Determine the [X, Y] coordinate at the center of the cell enclosing the given text.  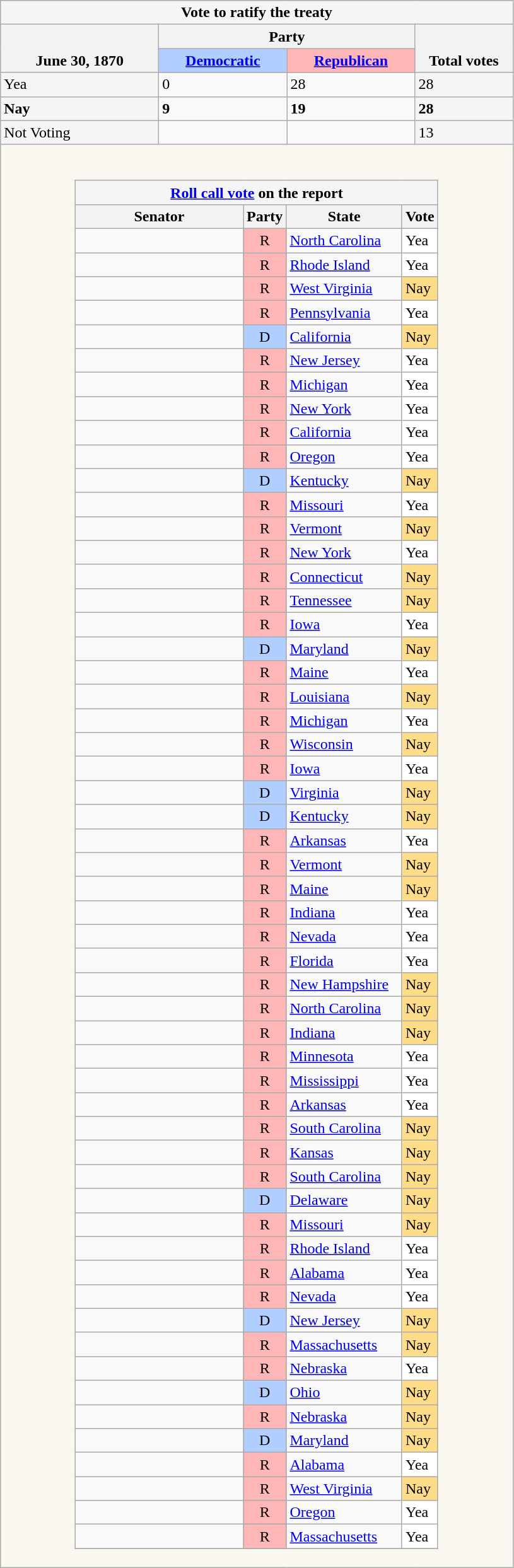
Delaware [344, 1200]
Vote to ratify the treaty [257, 13]
Mississippi [344, 1081]
13 [464, 132]
Minnesota [344, 1057]
Not Voting [79, 132]
Ohio [344, 1393]
Tennessee [344, 600]
9 [223, 108]
Pennsylvania [344, 313]
Kansas [344, 1153]
Virginia [344, 793]
Connecticut [344, 576]
0 [223, 84]
June 30, 1870 [79, 49]
Vote [420, 216]
19 [351, 108]
Florida [344, 960]
Senator [159, 216]
New Hampshire [344, 984]
Wisconsin [344, 745]
State [344, 216]
Total votes [464, 49]
Roll call vote on the report [256, 192]
Louisiana [344, 697]
Republican [351, 61]
Democratic [223, 61]
